Determine the (x, y) coordinate at the center of the cell enclosing the given text.  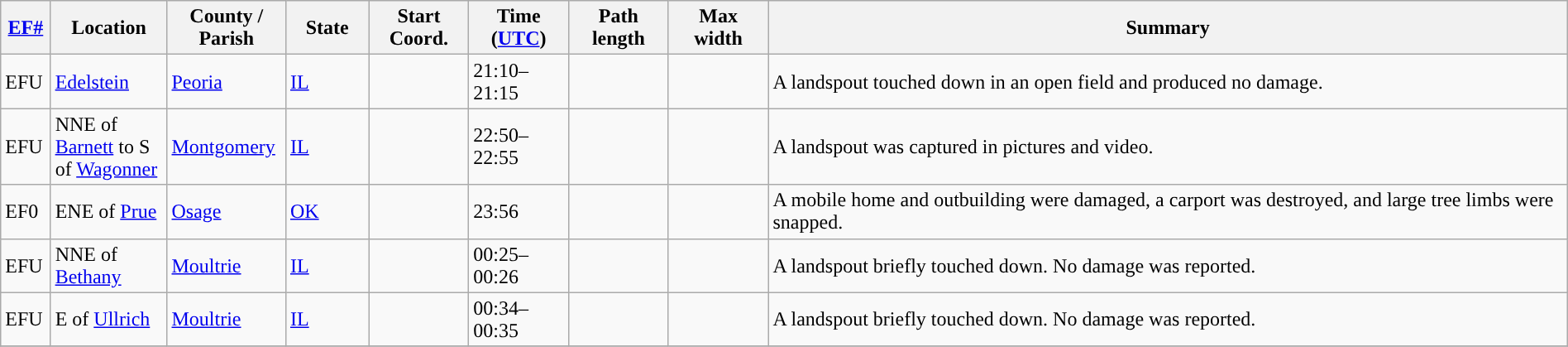
EF# (26, 28)
NNE of Bethany (109, 265)
OK (327, 212)
NNE of Barnett to S of Wagonner (109, 147)
21:10–21:15 (519, 81)
ENE of Prue (109, 212)
22:50–22:55 (519, 147)
00:25–00:26 (519, 265)
00:34–00:35 (519, 320)
A mobile home and outbuilding were damaged, a carport was destroyed, and large tree limbs were snapped. (1168, 212)
Path length (619, 28)
Location (109, 28)
County / Parish (227, 28)
Summary (1168, 28)
Start Coord. (418, 28)
Peoria (227, 81)
State (327, 28)
E of Ullrich (109, 320)
23:56 (519, 212)
A landspout touched down in an open field and produced no damage. (1168, 81)
EF0 (26, 212)
Time (UTC) (519, 28)
Max width (718, 28)
A landspout was captured in pictures and video. (1168, 147)
Edelstein (109, 81)
Osage (227, 212)
Montgomery (227, 147)
